Scan for the cell matching the given text and deliver its (x, y) coordinate at center. 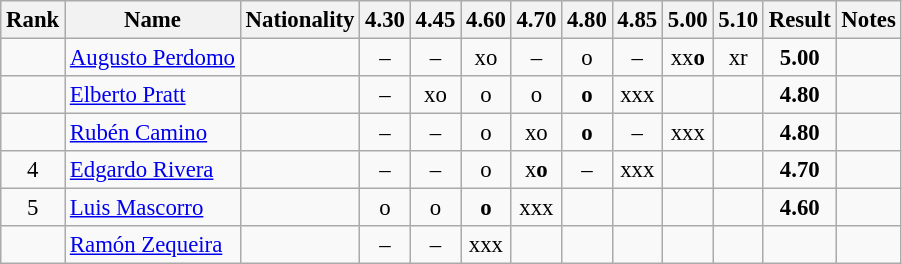
Elberto Pratt (153, 95)
Ramón Zequeira (153, 245)
xxo (688, 58)
5.10 (738, 20)
4.45 (435, 20)
4 (33, 170)
Rubén Camino (153, 133)
Augusto Perdomo (153, 58)
4.30 (385, 20)
Luis Mascorro (153, 208)
Result (800, 20)
Rank (33, 20)
xr (738, 58)
Name (153, 20)
5 (33, 208)
Edgardo Rivera (153, 170)
Nationality (300, 20)
4.85 (637, 20)
Notes (868, 20)
